Identify which cell holds the provided text, then report its [x, y] central coordinate. 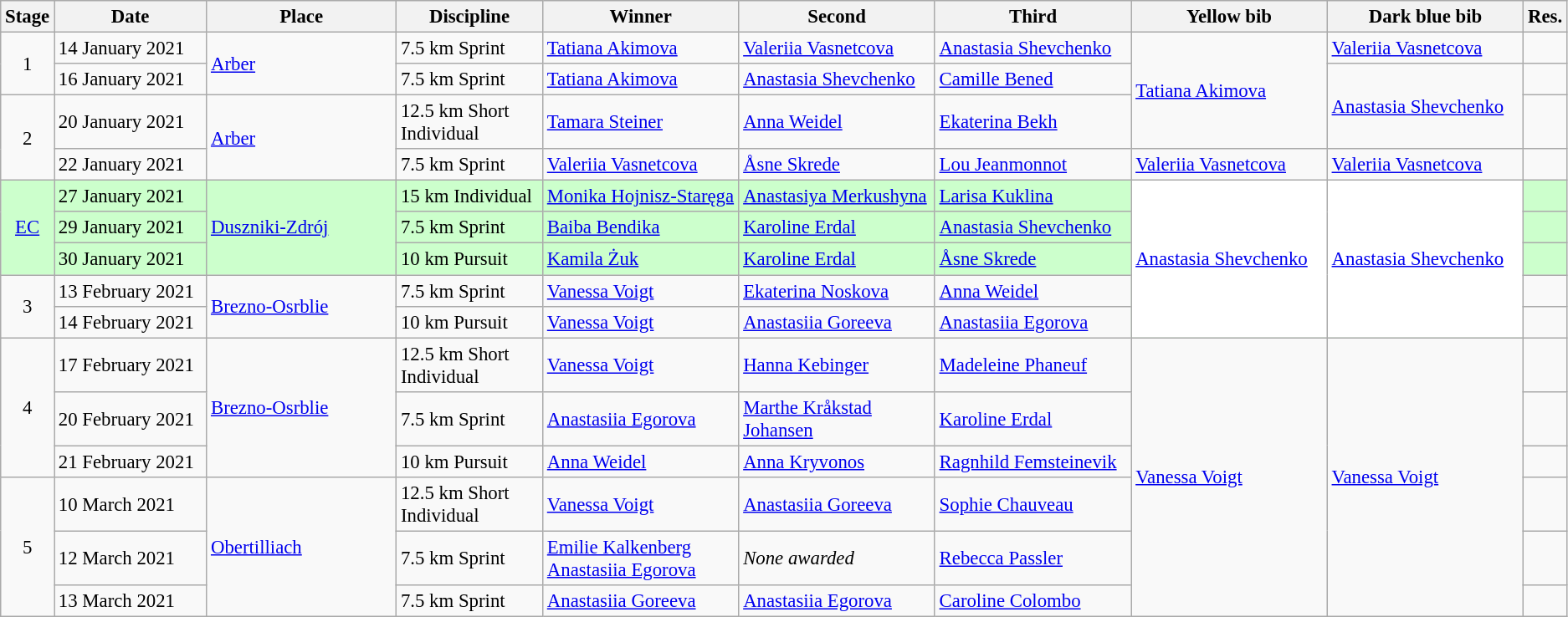
22 January 2021 [130, 165]
4 [28, 408]
21 February 2021 [130, 461]
EC [28, 227]
12 March 2021 [130, 558]
13 February 2021 [130, 291]
Camille Bened [1033, 79]
29 January 2021 [130, 228]
Stage [28, 17]
Rebecca Passler [1033, 558]
Tamara Steiner [640, 122]
5 [28, 547]
15 km Individual [470, 196]
17 February 2021 [130, 365]
Monika Hojnisz-Staręga [640, 196]
Anna Kryvonos [837, 461]
Sophie Chauveau [1033, 505]
Hanna Kebinger [837, 365]
14 February 2021 [130, 322]
Yellow bib [1229, 17]
Caroline Colombo [1033, 601]
Baiba Bendika [640, 228]
Ekaterina Noskova [837, 291]
Madeleine Phaneuf [1033, 365]
Date [130, 17]
3 [28, 306]
16 January 2021 [130, 79]
27 January 2021 [130, 196]
20 January 2021 [130, 122]
Ragnhild Femsteinevik [1033, 461]
Kamila Żuk [640, 259]
Discipline [470, 17]
Anastasiya Merkushyna [837, 196]
10 March 2021 [130, 505]
Duszniki-Zdrój [301, 227]
Obertilliach [301, 547]
Marthe Kråkstad Johansen [837, 418]
Third [1033, 17]
20 February 2021 [130, 418]
14 January 2021 [130, 48]
Second [837, 17]
30 January 2021 [130, 259]
2 [28, 138]
Lou Jeanmonnot [1033, 165]
Res. [1545, 17]
Ekaterina Bekh [1033, 122]
None awarded [837, 558]
Emilie Kalkenberg Anastasiia Egorova [640, 558]
Larisa Kuklina [1033, 196]
Dark blue bib [1425, 17]
Winner [640, 17]
13 March 2021 [130, 601]
Place [301, 17]
1 [28, 64]
